Return [X, Y] of the center of cell containing provided text 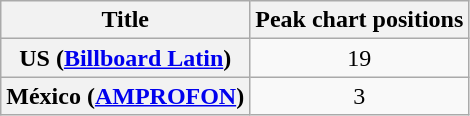
México (AMPROFON) [126, 96]
Title [126, 20]
19 [360, 58]
3 [360, 96]
Peak chart positions [360, 20]
US (Billboard Latin) [126, 58]
